Return [x, y] of the center of cell containing provided text 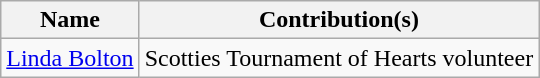
Scotties Tournament of Hearts volunteer [339, 58]
Contribution(s) [339, 20]
Linda Bolton [70, 58]
Name [70, 20]
